Find where the given text appears and provide that cell's center as [X, Y] coordinate. 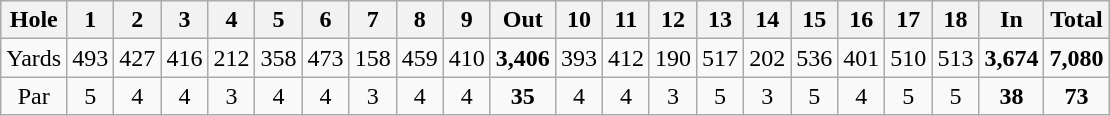
158 [372, 58]
8 [420, 20]
513 [956, 58]
18 [956, 20]
416 [184, 58]
17 [908, 20]
2 [138, 20]
Hole [34, 20]
Out [522, 20]
Total [1076, 20]
7,080 [1076, 58]
10 [578, 20]
3,406 [522, 58]
In [1012, 20]
412 [626, 58]
38 [1012, 96]
13 [720, 20]
14 [768, 20]
73 [1076, 96]
358 [278, 58]
427 [138, 58]
202 [768, 58]
536 [814, 58]
212 [232, 58]
493 [90, 58]
459 [420, 58]
410 [466, 58]
393 [578, 58]
401 [862, 58]
Yards [34, 58]
1 [90, 20]
3,674 [1012, 58]
11 [626, 20]
9 [466, 20]
6 [326, 20]
12 [672, 20]
517 [720, 58]
7 [372, 20]
16 [862, 20]
190 [672, 58]
Par [34, 96]
15 [814, 20]
35 [522, 96]
473 [326, 58]
510 [908, 58]
